For the text-containing cell, return its midpoint in [x, y] coordinate format. 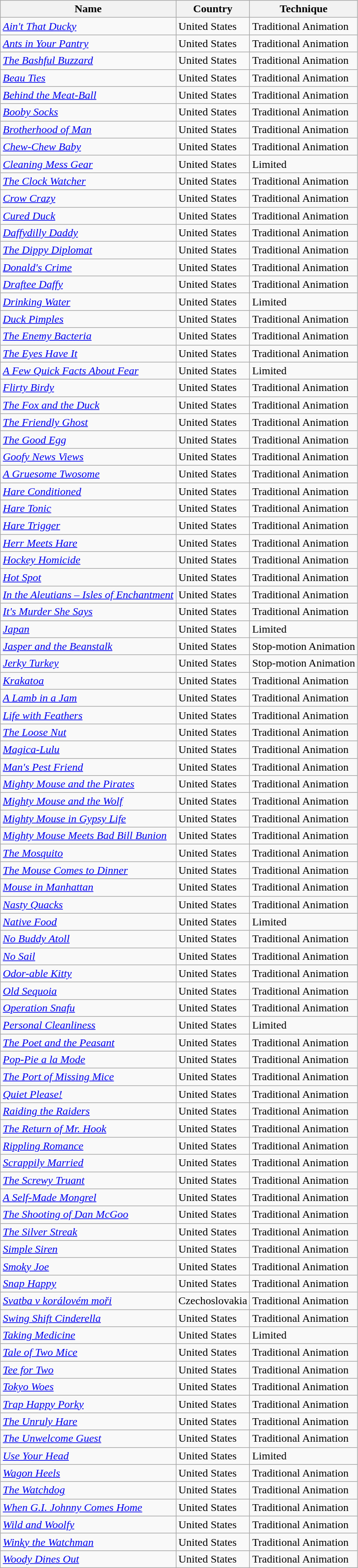
Hare Trigger [88, 526]
Ants in Your Pantry [88, 43]
Winky the Watchman [88, 1542]
The Return of Mr. Hook [88, 1129]
The Shooting of Dan McGoo [88, 1215]
Raiding the Raiders [88, 1111]
Simple Siren [88, 1249]
Personal Cleanliness [88, 1025]
Man's Pest Friend [88, 767]
Jerky Turkey [88, 663]
Native Food [88, 922]
The Bashful Buzzard [88, 61]
Mighty Mouse Meets Bad Bill Bunion [88, 836]
Donald's Crime [88, 267]
Name [88, 9]
Pop-Pie a la Mode [88, 1060]
Trap Happy Porky [88, 1404]
Chew-Chew Baby [88, 147]
Old Sequoia [88, 991]
Ain't That Ducky [88, 26]
Tale of Two Mice [88, 1353]
The Unruly Hare [88, 1421]
Rippling Romance [88, 1146]
The Loose Nut [88, 732]
A Few Quick Facts About Fear [88, 371]
Czechoslovakia [213, 1301]
Behind the Meat-Ball [88, 95]
Magica-Lulu [88, 749]
Mighty Mouse in Gypsy Life [88, 819]
Booby Socks [88, 112]
When G.I. Johnny Comes Home [88, 1507]
Quiet Please! [88, 1094]
Odor-able Kitty [88, 973]
No Sail [88, 956]
The Silver Streak [88, 1232]
The Good Egg [88, 439]
Wagon Heels [88, 1473]
The Enemy Bacteria [88, 336]
Woody Dines Out [88, 1559]
The Mouse Comes to Dinner [88, 870]
Nasty Quacks [88, 905]
In the Aleutians – Isles of Enchantment [88, 595]
Use Your Head [88, 1456]
Draftee Daffy [88, 285]
No Buddy Atoll [88, 939]
The Eyes Have It [88, 353]
Scrappily Married [88, 1163]
A Lamb in a Jam [88, 698]
The Poet and the Peasant [88, 1042]
Mouse in Manhattan [88, 887]
The Friendly Ghost [88, 422]
Duck Pimples [88, 319]
Technique [304, 9]
Snap Happy [88, 1283]
Herr Meets Hare [88, 543]
Swing Shift Cinderella [88, 1318]
Cured Duck [88, 216]
Drinking Water [88, 302]
Hockey Homicide [88, 560]
The Watchdog [88, 1490]
Smoky Joe [88, 1266]
A Gruesome Twosome [88, 474]
Crow Crazy [88, 198]
The Dippy Diplomat [88, 250]
Country [213, 9]
Mighty Mouse and the Wolf [88, 801]
Jasper and the Beanstalk [88, 646]
Japan [88, 629]
Daffydilly Daddy [88, 233]
Hare Conditioned [88, 491]
Mighty Mouse and the Pirates [88, 784]
Brotherhood of Man [88, 129]
A Self-Made Mongrel [88, 1197]
Cleaning Mess Gear [88, 164]
Tokyo Woes [88, 1387]
The Clock Watcher [88, 181]
It's Murder She Says [88, 612]
Life with Feathers [88, 715]
Hare Tonic [88, 509]
Tee for Two [88, 1370]
The Fox and the Duck [88, 405]
Hot Spot [88, 577]
The Port of Missing Mice [88, 1077]
Flirty Birdy [88, 388]
Wild and Woolfy [88, 1525]
Taking Medicine [88, 1335]
Operation Snafu [88, 1008]
Beau Ties [88, 78]
The Screwy Truant [88, 1180]
The Mosquito [88, 853]
Goofy News Views [88, 457]
Svatba v korálovém moři [88, 1301]
Krakatoa [88, 681]
The Unwelcome Guest [88, 1439]
